Pinpoint the cell where the given text exists, returning its (x, y) midpoint coordinate. 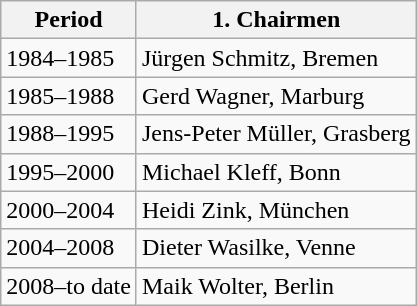
1995–2000 (69, 172)
1988–1995 (69, 134)
1984–1985 (69, 58)
Maik Wolter, Berlin (276, 286)
Dieter Wasilke, Venne (276, 248)
1. Chairmen (276, 20)
Period (69, 20)
Jürgen Schmitz, Bremen (276, 58)
Gerd Wagner, Marburg (276, 96)
Jens-Peter Müller, Grasberg (276, 134)
Heidi Zink, München (276, 210)
2004–2008 (69, 248)
Michael Kleff, Bonn (276, 172)
2008–to date (69, 286)
1985–1988 (69, 96)
2000–2004 (69, 210)
